Capture the cell that displays the provided text and extract its (x, y) central coordinate. 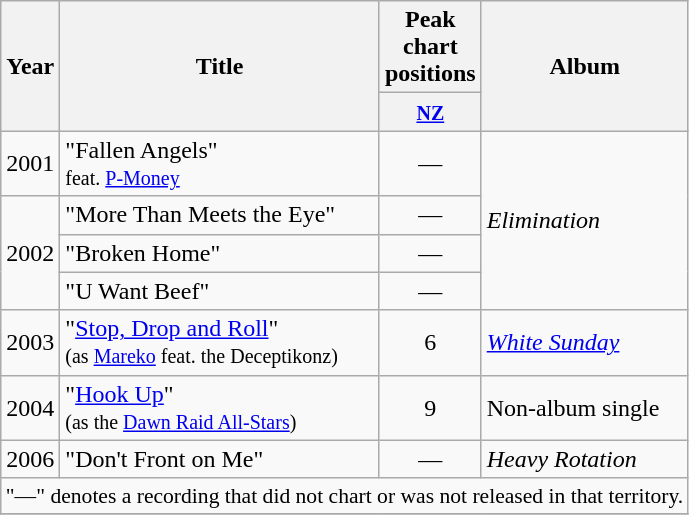
"Stop, Drop and Roll"(as Mareko feat. the Deceptikonz) (220, 342)
"More Than Meets the Eye" (220, 215)
Heavy Rotation (584, 459)
Album (584, 66)
2002 (30, 253)
"Hook Up"(as the Dawn Raid All-Stars) (220, 408)
2003 (30, 342)
2001 (30, 164)
Peak chart positions (430, 47)
2006 (30, 459)
6 (430, 342)
White Sunday (584, 342)
"Don't Front on Me" (220, 459)
9 (430, 408)
Year (30, 66)
"U Want Beef" (220, 291)
"Broken Home" (220, 253)
"—" denotes a recording that did not chart or was not released in that territory. (345, 496)
2004 (30, 408)
Non-album single (584, 408)
Elimination (584, 220)
NZ (430, 112)
Title (220, 66)
"Fallen Angels"feat. P-Money (220, 164)
